Output the (X, Y) coordinate of the center of the cell containing the given text.  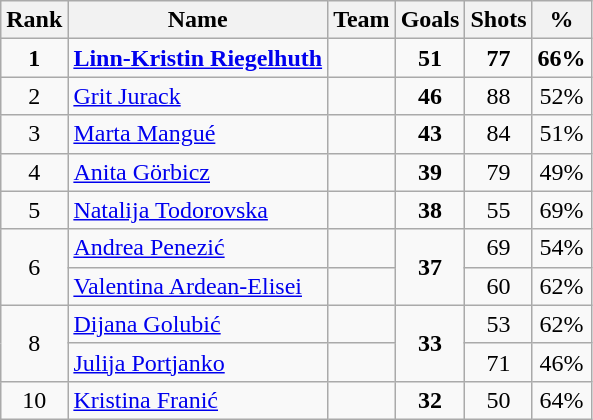
71 (498, 362)
Team (362, 20)
79 (498, 172)
69% (562, 210)
Goals (430, 20)
46% (562, 362)
5 (34, 210)
51 (430, 58)
52% (562, 96)
Shots (498, 20)
50 (498, 400)
8 (34, 343)
88 (498, 96)
6 (34, 267)
3 (34, 134)
Rank (34, 20)
Valentina Ardean-Elisei (198, 286)
39 (430, 172)
69 (498, 248)
4 (34, 172)
Anita Görbicz (198, 172)
Grit Jurack (198, 96)
33 (430, 343)
37 (430, 267)
77 (498, 58)
Andrea Penezić (198, 248)
Natalija Todorovska (198, 210)
Name (198, 20)
38 (430, 210)
32 (430, 400)
% (562, 20)
Kristina Franić (198, 400)
Marta Mangué (198, 134)
84 (498, 134)
51% (562, 134)
60 (498, 286)
Linn-Kristin Riegelhuth (198, 58)
54% (562, 248)
66% (562, 58)
Julija Portjanko (198, 362)
2 (34, 96)
10 (34, 400)
1 (34, 58)
43 (430, 134)
Dijana Golubić (198, 324)
55 (498, 210)
49% (562, 172)
53 (498, 324)
64% (562, 400)
46 (430, 96)
